From the cell containing the given text, extract its center point as (X, Y) coordinate. 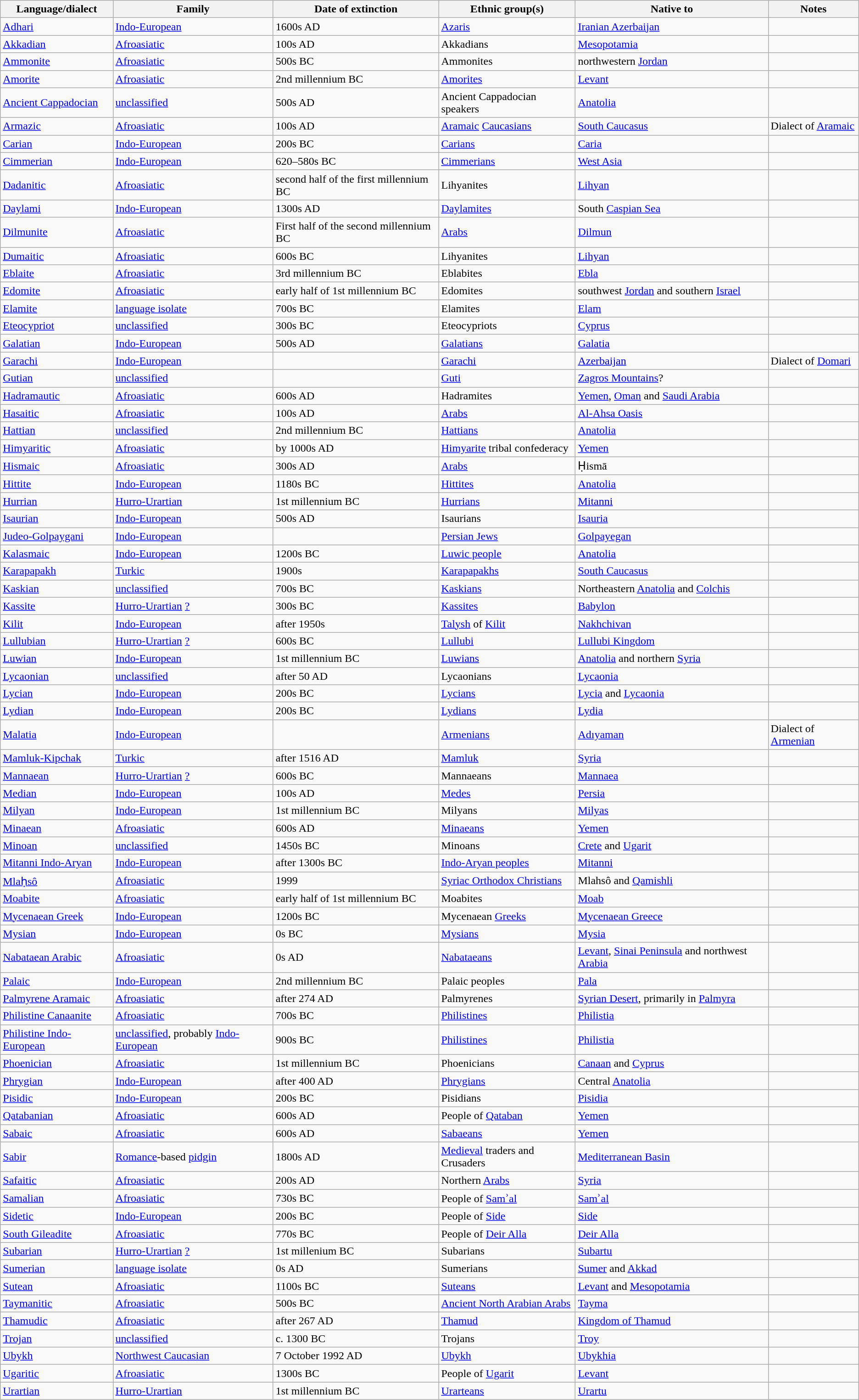
Ancient Cappadocian (57, 103)
Mlaḥsô (57, 881)
Phoenician (57, 1063)
Amorites (507, 79)
Palmyrene Aramaic (57, 998)
Talysh of Kilit (507, 623)
Zagros Mountains? (672, 378)
Nabataean Arabic (57, 958)
after 1300s BC (356, 863)
after 267 AD (356, 1321)
Mycenaean Greeks (507, 916)
second half of the first millennium BC (356, 185)
West Asia (672, 161)
Suteans (507, 1286)
Deir Alla (672, 1233)
Date of extinction (356, 9)
Milyas (672, 811)
Edomites (507, 291)
People of Ugarit (507, 1373)
Luwic people (507, 554)
Hismaic (57, 466)
Tayma (672, 1304)
unclassified, probably Indo-European (193, 1039)
Mamluk-Kipchak (57, 758)
Eteocypriot (57, 326)
Hittite (57, 484)
Akkadian (57, 44)
Kingdom of Thamud (672, 1321)
Hittites (507, 484)
Dialect of Armenian (813, 734)
Isauria (672, 519)
Sabir (57, 1157)
Pisidians (507, 1098)
Lydia (672, 711)
Lydian (57, 711)
1180s BC (356, 484)
Kaskians (507, 588)
Guti (507, 378)
Elam (672, 308)
1100s BC (356, 1286)
Levant, Sinai Peninsula and northwest Arabia (672, 958)
c. 1300 BC (356, 1338)
Kaskian (57, 588)
Kalasmaic (57, 554)
Hattian (57, 431)
Galatian (57, 343)
3rd millennium BC (356, 274)
Sutean (57, 1286)
Samalian (57, 1198)
Urartian (57, 1391)
Isaurians (507, 519)
Mysian (57, 934)
Ammonites (507, 62)
Sidetic (57, 1216)
Safaitic (57, 1181)
Ugaritic (57, 1373)
Syriac Orthodox Christians (507, 881)
Persia (672, 793)
Median (57, 793)
Dialect of Domari (813, 361)
Moabite (57, 899)
Trojan (57, 1338)
Daylami (57, 208)
Milyan (57, 811)
Aramaic Caucasians (507, 126)
Ebla (672, 274)
Azaris (507, 27)
People of Samʾal (507, 1198)
Yemen, Oman and Saudi Arabia (672, 396)
Himyaritic (57, 448)
Sabaic (57, 1133)
Malatia (57, 734)
Mesopotamia (672, 44)
Hasaitic (57, 413)
1900s (356, 571)
Qatabanian (57, 1115)
Eblaite (57, 274)
Akkadians (507, 44)
Milyans (507, 811)
Adhari (57, 27)
Minaeans (507, 828)
Hurrians (507, 501)
after 274 AD (356, 998)
Lullubi (507, 641)
Sabaeans (507, 1133)
Persian Jews (507, 536)
Canaan and Cyprus (672, 1063)
First half of the second millennium BC (356, 232)
South Gileadite (57, 1233)
Cimmerian (57, 161)
Sumer and Akkad (672, 1268)
Caria (672, 144)
Himyarite tribal confederacy (507, 448)
Syrian Desert, primarily in Palmyra (672, 998)
Lycia and Lycaonia (672, 694)
Notes (813, 9)
Carians (507, 144)
620–580s BC (356, 161)
Dilmunite (57, 232)
Pisidia (672, 1098)
Armenians (507, 734)
after 400 AD (356, 1081)
South Caspian Sea (672, 208)
Medieval traders and Crusaders (507, 1157)
Eteocypriots (507, 326)
Pisidic (57, 1098)
Mysia (672, 934)
Taymanitic (57, 1304)
Ancient Cappadocian speakers (507, 103)
770s BC (356, 1233)
Galatia (672, 343)
Dumaitic (57, 256)
Moabites (507, 899)
Language/dialect (57, 9)
Luwians (507, 658)
Native to (672, 9)
Phrygian (57, 1081)
200s AD (356, 1181)
Indo-Aryan peoples (507, 863)
1st millenium BC (356, 1251)
Urarteans (507, 1391)
Samʾal (672, 1198)
Lycaonian (57, 676)
Dialect of Aramaic (813, 126)
Armazic (57, 126)
1999 (356, 881)
Nabataeans (507, 958)
Philistine Indo-European (57, 1039)
People of Deir Alla (507, 1233)
Lullubi Kingdom (672, 641)
Mlahsô and Qamishli (672, 881)
Cimmerians (507, 161)
Northern Arabs (507, 1181)
Gutian (57, 378)
Sumerians (507, 1268)
0s BC (356, 934)
Sumerian (57, 1268)
Lydians (507, 711)
southwest Jordan and southern Israel (672, 291)
Lycaonians (507, 676)
Palaic peoples (507, 981)
Pala (672, 981)
1450s BC (356, 846)
by 1000s AD (356, 448)
Golpayegan (672, 536)
Mediterranean Basin (672, 1157)
Subartu (672, 1251)
Troy (672, 1338)
Karapapakhs (507, 571)
Amorite (57, 79)
Central Anatolia (672, 1081)
Romance-based pidgin (193, 1157)
People of Qataban (507, 1115)
Hadramites (507, 396)
Lullubian (57, 641)
Levant and Mesopotamia (672, 1286)
Lycian (57, 694)
Mamluk (507, 758)
after 1516 AD (356, 758)
Mannaeans (507, 776)
Subarians (507, 1251)
Ubykhia (672, 1356)
Mycenaean Greek (57, 916)
Urartu (672, 1391)
Mannaean (57, 776)
Minaean (57, 828)
Eblabites (507, 274)
after 50 AD (356, 676)
Mycenaean Greece (672, 916)
Anatolia and northern Syria (672, 658)
northwestern Jordan (672, 62)
Hattians (507, 431)
Trojans (507, 1338)
Adıyaman (672, 734)
People of Side (507, 1216)
Edomite (57, 291)
Moab (672, 899)
1300s AD (356, 208)
Judeo-Golpaygani (57, 536)
Northeastern Anatolia and Colchis (672, 588)
Mannaea (672, 776)
Palmyrenes (507, 998)
Lycians (507, 694)
Lycaonia (672, 676)
Kilit (57, 623)
Karapapakh (57, 571)
Kassite (57, 606)
Luwian (57, 658)
Dilmun (672, 232)
Ancient North Arabian Arabs (507, 1304)
Ethnic group(s) (507, 9)
Iranian Azerbaijan (672, 27)
Daylamites (507, 208)
Dadanitic (57, 185)
900s BC (356, 1039)
Family (193, 9)
Carian (57, 144)
1300s BC (356, 1373)
Galatians (507, 343)
Mysians (507, 934)
Crete and Ugarit (672, 846)
Hurrian (57, 501)
Phoenicians (507, 1063)
1600s AD (356, 27)
Cyprus (672, 326)
Nakhchivan (672, 623)
1800s AD (356, 1157)
Kassites (507, 606)
Side (672, 1216)
Phrygians (507, 1081)
Ammonite (57, 62)
Thamud (507, 1321)
Minoans (507, 846)
Medes (507, 793)
Hadramautic (57, 396)
Northwest Caucasian (193, 1356)
Mitanni Indo-Aryan (57, 863)
300s AD (356, 466)
Elamite (57, 308)
Al-Ahsa Oasis (672, 413)
730s BC (356, 1198)
Palaic (57, 981)
Isaurian (57, 519)
Azerbaijan (672, 361)
Subarian (57, 1251)
Thamudic (57, 1321)
Ḥismā (672, 466)
Philistine Canaanite (57, 1016)
Minoan (57, 846)
Babylon (672, 606)
Elamites (507, 308)
7 October 1992 AD (356, 1356)
after 1950s (356, 623)
